Locate the cell with the specified text and output its [x, y] center coordinate. 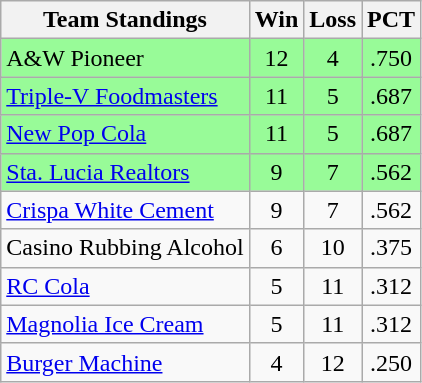
Sta. Lucia Realtors [125, 172]
.250 [392, 362]
RC Cola [125, 286]
.375 [392, 248]
Loss [333, 20]
Casino Rubbing Alcohol [125, 248]
6 [276, 248]
New Pop Cola [125, 134]
PCT [392, 20]
Triple-V Foodmasters [125, 96]
A&W Pioneer [125, 58]
Magnolia Ice Cream [125, 324]
Team Standings [125, 20]
.750 [392, 58]
Win [276, 20]
10 [333, 248]
Crispa White Cement [125, 210]
Burger Machine [125, 362]
